Return [x, y] of the center of cell containing provided text 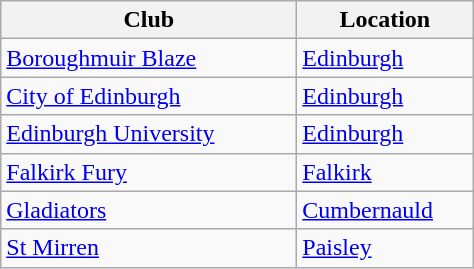
Boroughmuir Blaze [149, 58]
Falkirk Fury [149, 172]
St Mirren [149, 248]
Club [149, 20]
Gladiators [149, 210]
Cumbernauld [385, 210]
Paisley [385, 248]
Location [385, 20]
City of Edinburgh [149, 96]
Falkirk [385, 172]
Edinburgh University [149, 134]
